Detect which cell encompasses the target text, then output its [x, y] center coordinate. 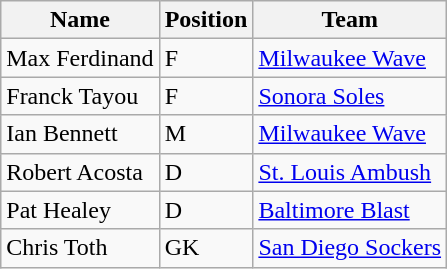
Robert Acosta [80, 172]
Name [80, 20]
Team [350, 20]
St. Louis Ambush [350, 172]
M [206, 134]
San Diego Sockers [350, 248]
Franck Tayou [80, 96]
Pat Healey [80, 210]
Ian Bennett [80, 134]
Baltimore Blast [350, 210]
GK [206, 248]
Max Ferdinand [80, 58]
Chris Toth [80, 248]
Sonora Soles [350, 96]
Position [206, 20]
